Capture the cell that displays the provided text and extract its (x, y) central coordinate. 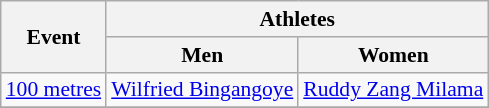
Men (202, 55)
Women (393, 55)
Wilfried Bingangoye (202, 90)
Event (54, 36)
Athletes (297, 19)
Ruddy Zang Milama (393, 90)
100 metres (54, 90)
